Capture the cell that displays the provided text and extract its [x, y] central coordinate. 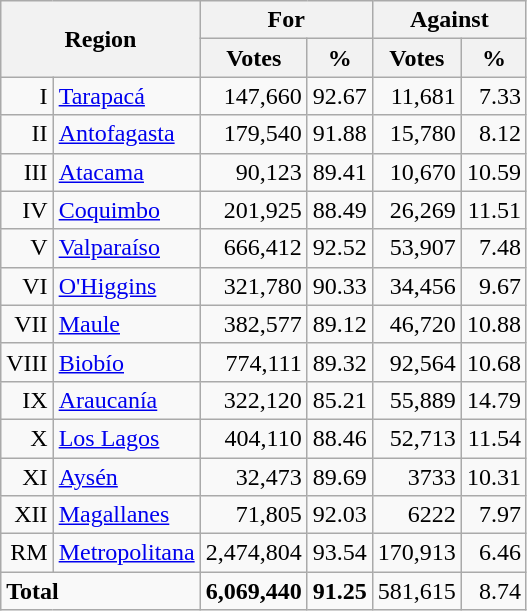
52,713 [416, 438]
O'Higgins [126, 286]
11.54 [494, 438]
201,925 [254, 210]
92.03 [340, 515]
382,577 [254, 324]
II [27, 134]
8.12 [494, 134]
92,564 [416, 362]
Aysén [126, 477]
11,681 [416, 96]
71,805 [254, 515]
90.33 [340, 286]
32,473 [254, 477]
VII [27, 324]
IV [27, 210]
III [27, 172]
I [27, 96]
89.32 [340, 362]
IX [27, 400]
46,720 [416, 324]
X [27, 438]
8.74 [494, 591]
92.52 [340, 248]
V [27, 248]
Biobío [126, 362]
VIII [27, 362]
11.51 [494, 210]
Magallanes [126, 515]
89.41 [340, 172]
53,907 [416, 248]
XI [27, 477]
774,111 [254, 362]
90,123 [254, 172]
Atacama [126, 172]
147,660 [254, 96]
666,412 [254, 248]
10.68 [494, 362]
55,889 [416, 400]
14.79 [494, 400]
91.88 [340, 134]
2,474,804 [254, 553]
322,120 [254, 400]
RM [27, 553]
Region [100, 39]
85.21 [340, 400]
XII [27, 515]
6.46 [494, 553]
3733 [416, 477]
34,456 [416, 286]
89.12 [340, 324]
9.67 [494, 286]
For [286, 20]
7.97 [494, 515]
Antofagasta [126, 134]
581,615 [416, 591]
Metropolitana [126, 553]
88.49 [340, 210]
Tarapacá [126, 96]
15,780 [416, 134]
26,269 [416, 210]
Coquimbo [126, 210]
93.54 [340, 553]
Valparaíso [126, 248]
7.48 [494, 248]
321,780 [254, 286]
6222 [416, 515]
Araucanía [126, 400]
88.46 [340, 438]
6,069,440 [254, 591]
179,540 [254, 134]
Los Lagos [126, 438]
Total [100, 591]
89.69 [340, 477]
404,110 [254, 438]
170,913 [416, 553]
10.88 [494, 324]
7.33 [494, 96]
10,670 [416, 172]
91.25 [340, 591]
Against [449, 20]
10.31 [494, 477]
10.59 [494, 172]
92.67 [340, 96]
Maule [126, 324]
VI [27, 286]
